From the cell containing the given text, extract its center point as [X, Y] coordinate. 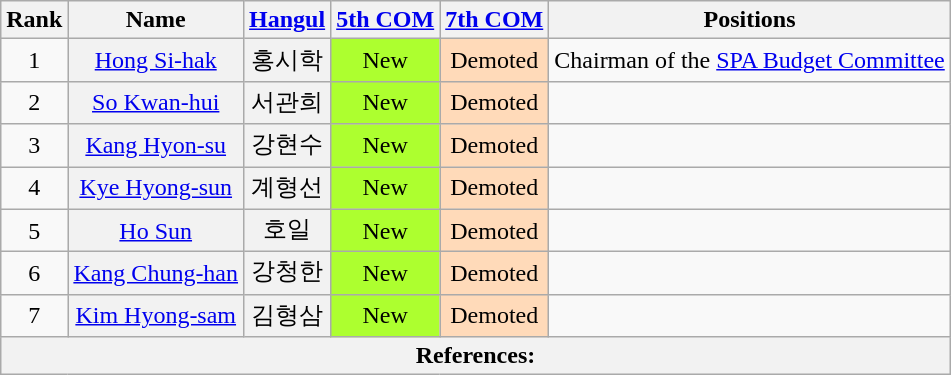
Chairman of the SPA Budget Committee [750, 60]
7 [34, 316]
Rank [34, 20]
3 [34, 146]
References: [476, 356]
홍시학 [288, 60]
강청한 [288, 274]
강현수 [288, 146]
호일 [288, 230]
4 [34, 188]
Hangul [288, 20]
1 [34, 60]
Kang Hyon-su [156, 146]
Name [156, 20]
5th COM [386, 20]
2 [34, 102]
Kim Hyong-sam [156, 316]
So Kwan-hui [156, 102]
7th COM [494, 20]
Ho Sun [156, 230]
5 [34, 230]
Hong Si-hak [156, 60]
6 [34, 274]
서관희 [288, 102]
Positions [750, 20]
Kye Hyong-sun [156, 188]
김형삼 [288, 316]
Kang Chung-han [156, 274]
계형선 [288, 188]
